From the cell containing the given text, extract its center point as [x, y] coordinate. 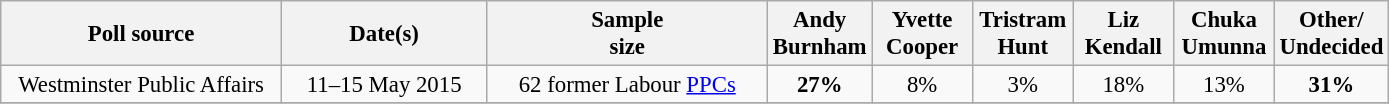
62 former Labour PPCs [628, 85]
YvetteCooper [922, 34]
Other/Undecided [1331, 34]
31% [1331, 85]
TristramHunt [1022, 34]
Sample size [628, 34]
AndyBurnham [820, 34]
ChukaUmunna [1224, 34]
Date(s) [384, 34]
11–15 May 2015 [384, 85]
Westminster Public Affairs [142, 85]
3% [1022, 85]
13% [1224, 85]
LizKendall [1124, 34]
8% [922, 85]
27% [820, 85]
Poll source [142, 34]
18% [1124, 85]
